Locate the cell with the specified text and output its [X, Y] center coordinate. 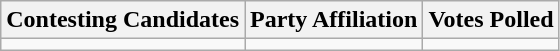
Votes Polled [491, 20]
Contesting Candidates [123, 20]
Party Affiliation [334, 20]
